Locate the cell with the specified text and output its (X, Y) center coordinate. 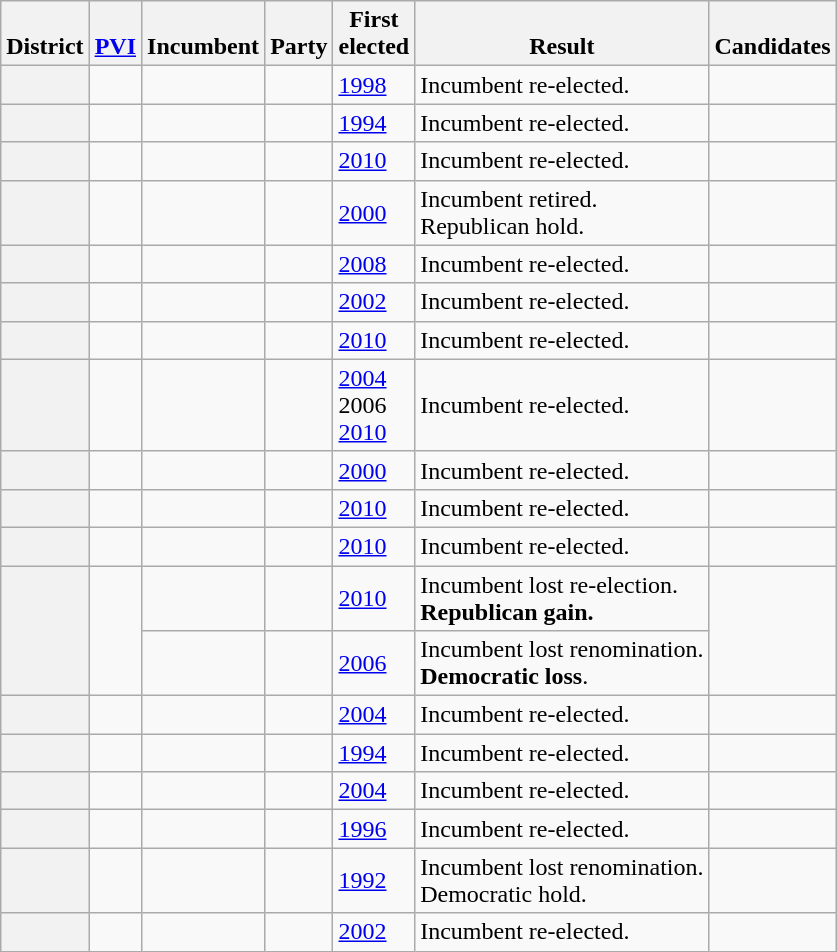
2006 (374, 664)
Incumbent lost re-election.Republican gain. (562, 598)
District (45, 34)
Result (562, 34)
Incumbent retired.Republican hold. (562, 212)
Incumbent (204, 34)
Incumbent lost renomination.Democratic hold. (562, 880)
1998 (374, 85)
Candidates (772, 34)
Party (299, 34)
1992 (374, 880)
2008 (374, 264)
PVI (115, 34)
Firstelected (374, 34)
20042006 2010 (374, 405)
Incumbent lost renomination.Democratic loss. (562, 664)
1996 (374, 829)
